Return the [X, Y] coordinate for the center point of the cell that contains the specified text.  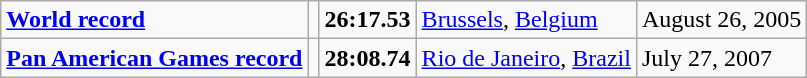
28:08.74 [368, 58]
Brussels, Belgium [526, 20]
Pan American Games record [154, 58]
Rio de Janeiro, Brazil [526, 58]
World record [154, 20]
26:17.53 [368, 20]
August 26, 2005 [721, 20]
July 27, 2007 [721, 58]
